Return (X, Y) of the center of cell containing provided text 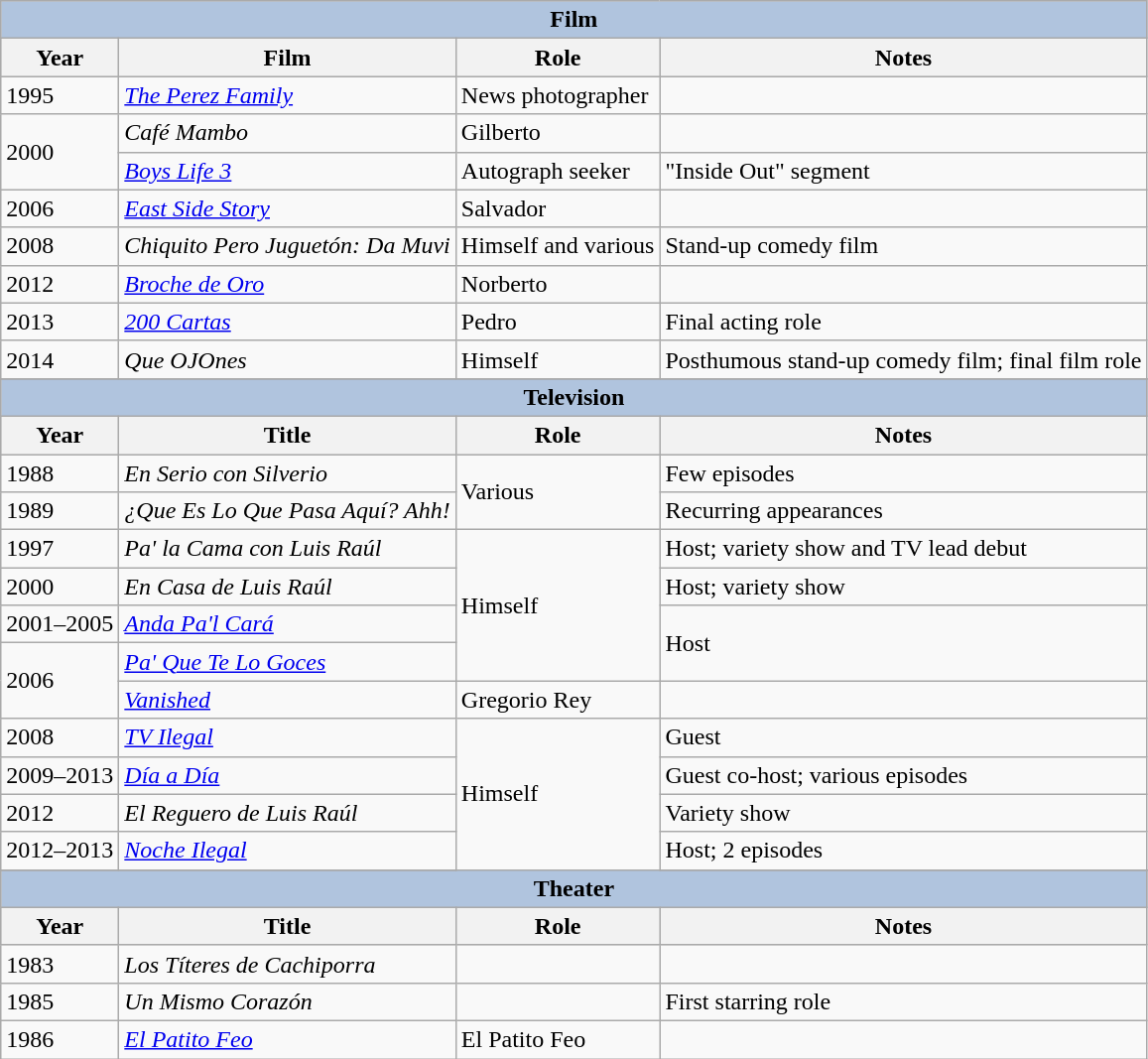
Vanished (288, 700)
2014 (60, 359)
Few episodes (903, 473)
2009–2013 (60, 775)
Salvador (558, 208)
Noche Ilegal (288, 851)
2012–2013 (60, 851)
Pedro (558, 322)
Broche de Oro (288, 284)
First starring role (903, 1001)
Gilberto (558, 133)
Los Títeres de Cachiporra (288, 964)
TV Ilegal (288, 737)
Theater (574, 888)
Pa' Que Te Lo Goces (288, 662)
¿Que Es Lo Que Pasa Aquí? Ahh! (288, 511)
200 Cartas (288, 322)
Guest co-host; various episodes (903, 775)
Autograph seeker (558, 171)
Recurring appearances (903, 511)
Un Mismo Corazón (288, 1001)
1985 (60, 1001)
El Reguero de Luis Raúl (288, 813)
Gregorio Rey (558, 700)
Host; 2 episodes (903, 851)
The Perez Family (288, 95)
Posthumous stand-up comedy film; final film role (903, 359)
2013 (60, 322)
Various (558, 492)
Que OJOnes (288, 359)
1995 (60, 95)
1988 (60, 473)
Stand-up comedy film (903, 246)
Final acting role (903, 322)
En Casa de Luis Raúl (288, 587)
1983 (60, 964)
Guest (903, 737)
Norberto (558, 284)
Himself and various (558, 246)
1997 (60, 549)
Host; variety show (903, 587)
Pa' la Cama con Luis Raúl (288, 549)
East Side Story (288, 208)
Host; variety show and TV lead debut (903, 549)
1986 (60, 1039)
"Inside Out" segment (903, 171)
2001–2005 (60, 624)
Variety show (903, 813)
News photographer (558, 95)
Host (903, 643)
En Serio con Silverio (288, 473)
Chiquito Pero Juguetón: Da Muvi (288, 246)
Boys Life 3 (288, 171)
Día a Día (288, 775)
1989 (60, 511)
Television (574, 397)
Café Mambo (288, 133)
Anda Pa'l Cará (288, 624)
